Identify which cell holds the provided text, then report its (X, Y) central coordinate. 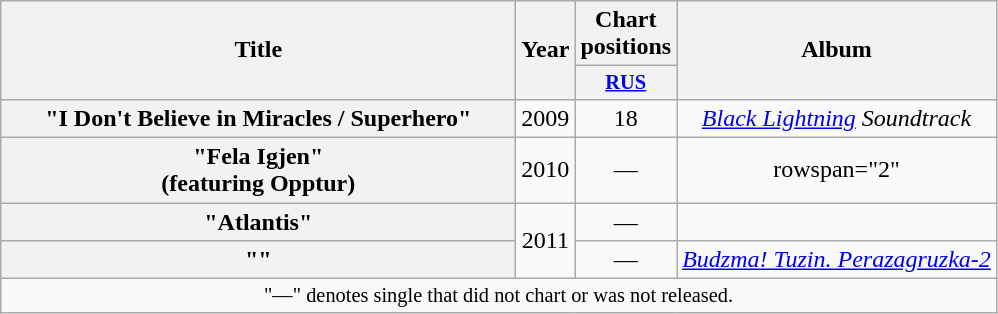
Title (258, 50)
Black Lightning Soundtrack (837, 118)
2010 (546, 170)
2009 (546, 118)
"—" denotes single that did not chart or was not released. (499, 296)
Year (546, 50)
"" (258, 260)
18 (626, 118)
Budzma! Tuzin. Perazagruzka-2 (837, 260)
"I Don't Believe in Miracles / Superhero" (258, 118)
rowspan="2" (837, 170)
"Fela Igjen"(featuring Opptur) (258, 170)
2011 (546, 241)
RUS (626, 83)
Album (837, 50)
Chart positions (626, 34)
"Atlantis" (258, 222)
